For the text-containing cell, return its midpoint in [x, y] coordinate format. 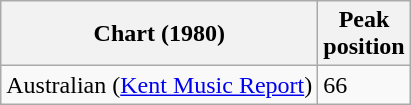
Chart (1980) [160, 34]
Australian (Kent Music Report) [160, 85]
66 [364, 85]
Peakposition [364, 34]
